Provide the [X, Y] coordinate of the cell's center where the given text is located.  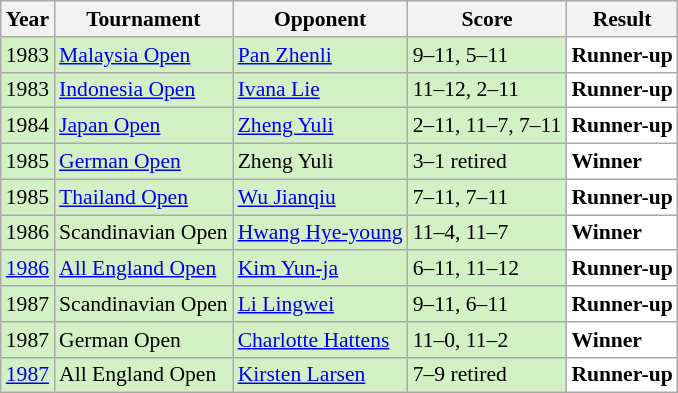
Score [488, 19]
Indonesia Open [144, 90]
Japan Open [144, 126]
7–9 retired [488, 375]
Hwang Hye-young [320, 233]
Year [28, 19]
11–4, 11–7 [488, 233]
Opponent [320, 19]
Result [622, 19]
Ivana Lie [320, 90]
9–11, 5–11 [488, 55]
9–11, 6–11 [488, 304]
Li Lingwei [320, 304]
Kirsten Larsen [320, 375]
Malaysia Open [144, 55]
Wu Jianqiu [320, 197]
Kim Yun-ja [320, 269]
Charlotte Hattens [320, 340]
6–11, 11–12 [488, 269]
1984 [28, 126]
Tournament [144, 19]
2–11, 11–7, 7–11 [488, 126]
11–0, 11–2 [488, 340]
Thailand Open [144, 197]
7–11, 7–11 [488, 197]
3–1 retired [488, 162]
11–12, 2–11 [488, 90]
Pan Zhenli [320, 55]
